Identify which cell holds the provided text, then report its [x, y] central coordinate. 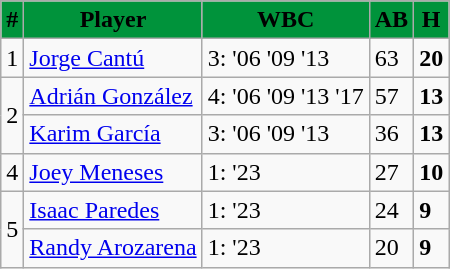
10 [432, 172]
63 [391, 58]
H [432, 20]
2 [12, 115]
4 [12, 172]
27 [391, 172]
Randy Arozarena [113, 248]
# [12, 20]
Isaac Paredes [113, 210]
Joey Meneses [113, 172]
57 [391, 96]
1 [12, 58]
Karim García [113, 134]
Adrián González [113, 96]
Jorge Cantú [113, 58]
5 [12, 229]
Player [113, 20]
24 [391, 210]
4: '06 '09 '13 '17 [286, 96]
AB [391, 20]
36 [391, 134]
WBC [286, 20]
